Extract the (x, y) coordinate from the center of the cell holding the provided text.  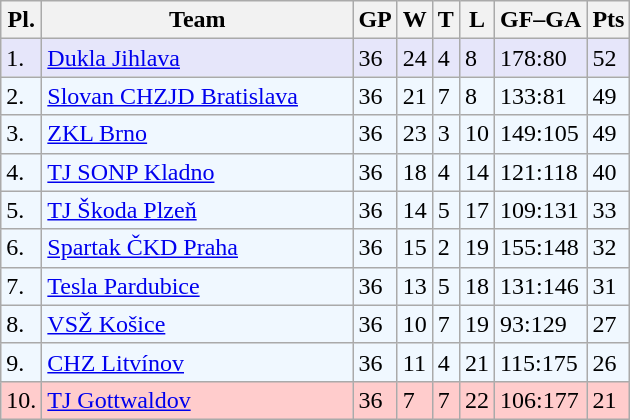
15 (414, 248)
32 (608, 248)
13 (414, 286)
106:177 (540, 400)
L (476, 20)
27 (608, 324)
GF–GA (540, 20)
17 (476, 210)
Tesla Pardubice (198, 286)
23 (414, 134)
T (446, 20)
22 (476, 400)
8. (22, 324)
GP (375, 20)
Dukla Jihlava (198, 58)
VSŽ Košice (198, 324)
5. (22, 210)
149:105 (540, 134)
7. (22, 286)
133:81 (540, 96)
155:148 (540, 248)
2 (446, 248)
TJ SONP Kladno (198, 172)
TJ Gottwaldov (198, 400)
CHZ Litvínov (198, 362)
4. (22, 172)
ZKL Brno (198, 134)
TJ Škoda Plzeň (198, 210)
121:118 (540, 172)
9. (22, 362)
W (414, 20)
31 (608, 286)
Team (198, 20)
24 (414, 58)
3. (22, 134)
115:175 (540, 362)
Spartak ČKD Praha (198, 248)
26 (608, 362)
1. (22, 58)
40 (608, 172)
2. (22, 96)
Slovan CHZJD Bratislava (198, 96)
Pts (608, 20)
11 (414, 362)
3 (446, 134)
10. (22, 400)
109:131 (540, 210)
131:146 (540, 286)
52 (608, 58)
93:129 (540, 324)
33 (608, 210)
178:80 (540, 58)
Pl. (22, 20)
6. (22, 248)
